Identify which cell holds the provided text, then report its (x, y) central coordinate. 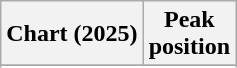
Chart (2025) (72, 34)
Peakposition (189, 34)
